Locate the cell with the specified text and output its (x, y) center coordinate. 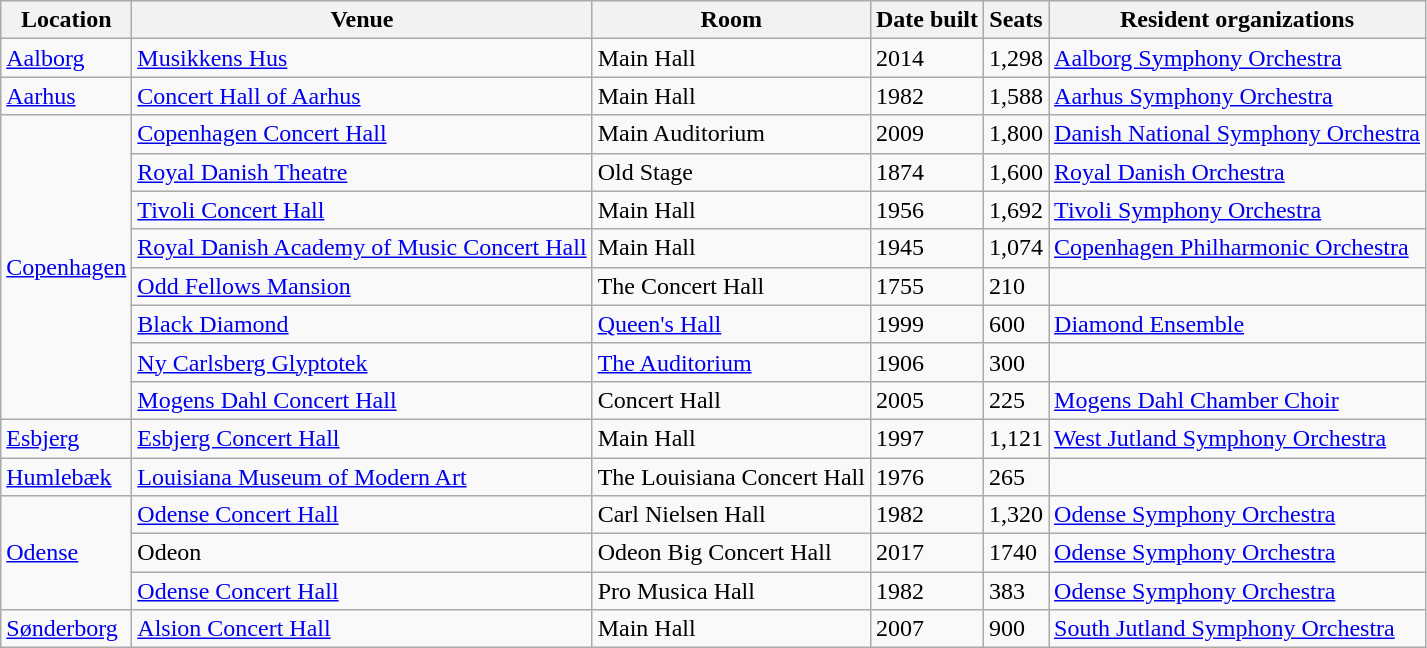
Pro Musica Hall (731, 591)
1999 (926, 324)
1945 (926, 248)
Humlebæk (66, 477)
Black Diamond (362, 324)
Odd Fellows Mansion (362, 286)
West Jutland Symphony Orchestra (1238, 438)
Resident organizations (1238, 20)
Concert Hall of Aarhus (362, 96)
Mogens Dahl Chamber Choir (1238, 400)
Concert Hall (731, 400)
2014 (926, 58)
Old Stage (731, 172)
300 (1016, 362)
600 (1016, 324)
Ny Carlsberg Glyptotek (362, 362)
1,074 (1016, 248)
The Auditorium (731, 362)
1997 (926, 438)
1906 (926, 362)
Aarhus Symphony Orchestra (1238, 96)
1956 (926, 210)
Venue (362, 20)
Tivoli Symphony Orchestra (1238, 210)
900 (1016, 629)
1,692 (1016, 210)
1874 (926, 172)
Odense (66, 553)
Musikkens Hus (362, 58)
Copenhagen (66, 267)
2009 (926, 134)
Aalborg (66, 58)
Copenhagen Philharmonic Orchestra (1238, 248)
Tivoli Concert Hall (362, 210)
Date built (926, 20)
1740 (1016, 553)
1,800 (1016, 134)
225 (1016, 400)
1,298 (1016, 58)
Aalborg Symphony Orchestra (1238, 58)
Royal Danish Theatre (362, 172)
1,588 (1016, 96)
Aarhus (66, 96)
Room (731, 20)
Seats (1016, 20)
Diamond Ensemble (1238, 324)
Main Auditorium (731, 134)
Copenhagen Concert Hall (362, 134)
Esbjerg Concert Hall (362, 438)
383 (1016, 591)
Alsion Concert Hall (362, 629)
South Jutland Symphony Orchestra (1238, 629)
1976 (926, 477)
2007 (926, 629)
1,320 (1016, 515)
1,121 (1016, 438)
Royal Danish Academy of Music Concert Hall (362, 248)
Carl Nielsen Hall (731, 515)
Location (66, 20)
The Concert Hall (731, 286)
Mogens Dahl Concert Hall (362, 400)
Odeon (362, 553)
2005 (926, 400)
1,600 (1016, 172)
265 (1016, 477)
210 (1016, 286)
Queen's Hall (731, 324)
Danish National Symphony Orchestra (1238, 134)
Esbjerg (66, 438)
1755 (926, 286)
Louisiana Museum of Modern Art (362, 477)
2017 (926, 553)
Odeon Big Concert Hall (731, 553)
The Louisiana Concert Hall (731, 477)
Sønderborg (66, 629)
Royal Danish Orchestra (1238, 172)
